Scan for the cell matching the given text and deliver its (X, Y) coordinate at center. 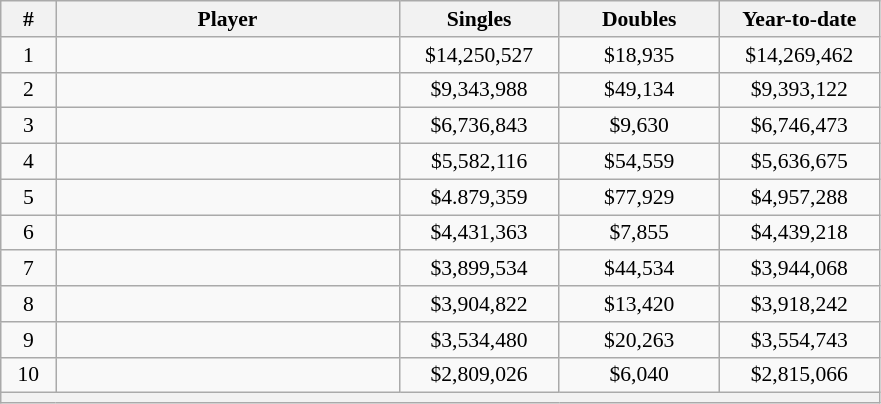
3 (28, 126)
$6,040 (639, 375)
# (28, 19)
$13,420 (639, 304)
$49,134 (639, 90)
$7,855 (639, 233)
Singles (479, 19)
$20,263 (639, 340)
$3,899,534 (479, 269)
$6,746,473 (799, 126)
$4,439,218 (799, 233)
Doubles (639, 19)
$14,269,462 (799, 55)
10 (28, 375)
$3,554,743 (799, 340)
4 (28, 162)
$9,393,122 (799, 90)
$77,929 (639, 197)
$44,534 (639, 269)
$9,630 (639, 126)
$4,957,288 (799, 197)
$9,343,988 (479, 90)
$4.879,359 (479, 197)
$3,904,822 (479, 304)
$3,534,480 (479, 340)
$5,582,116 (479, 162)
$6,736,843 (479, 126)
9 (28, 340)
$2,809,026 (479, 375)
$2,815,066 (799, 375)
$18,935 (639, 55)
1 (28, 55)
8 (28, 304)
$14,250,527 (479, 55)
5 (28, 197)
Year-to-date (799, 19)
Player (228, 19)
$4,431,363 (479, 233)
$3,918,242 (799, 304)
7 (28, 269)
$5,636,675 (799, 162)
$54,559 (639, 162)
$3,944,068 (799, 269)
6 (28, 233)
2 (28, 90)
